Locate the cell with the specified text and output its (X, Y) center coordinate. 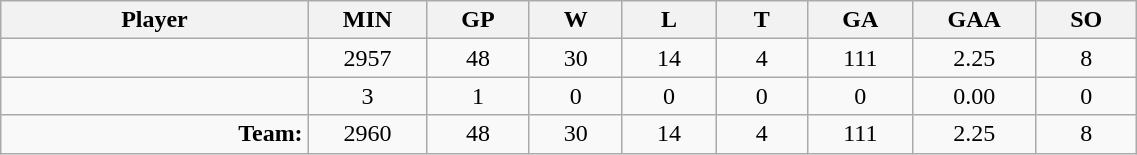
2957 (368, 58)
GA (860, 20)
GAA (974, 20)
2960 (368, 134)
L (668, 20)
Player (154, 20)
Team: (154, 134)
SO (1086, 20)
GP (478, 20)
0.00 (974, 96)
1 (478, 96)
MIN (368, 20)
3 (368, 96)
T (762, 20)
W (576, 20)
